Provide the [x, y] coordinate of the cell's center where the given text is located.  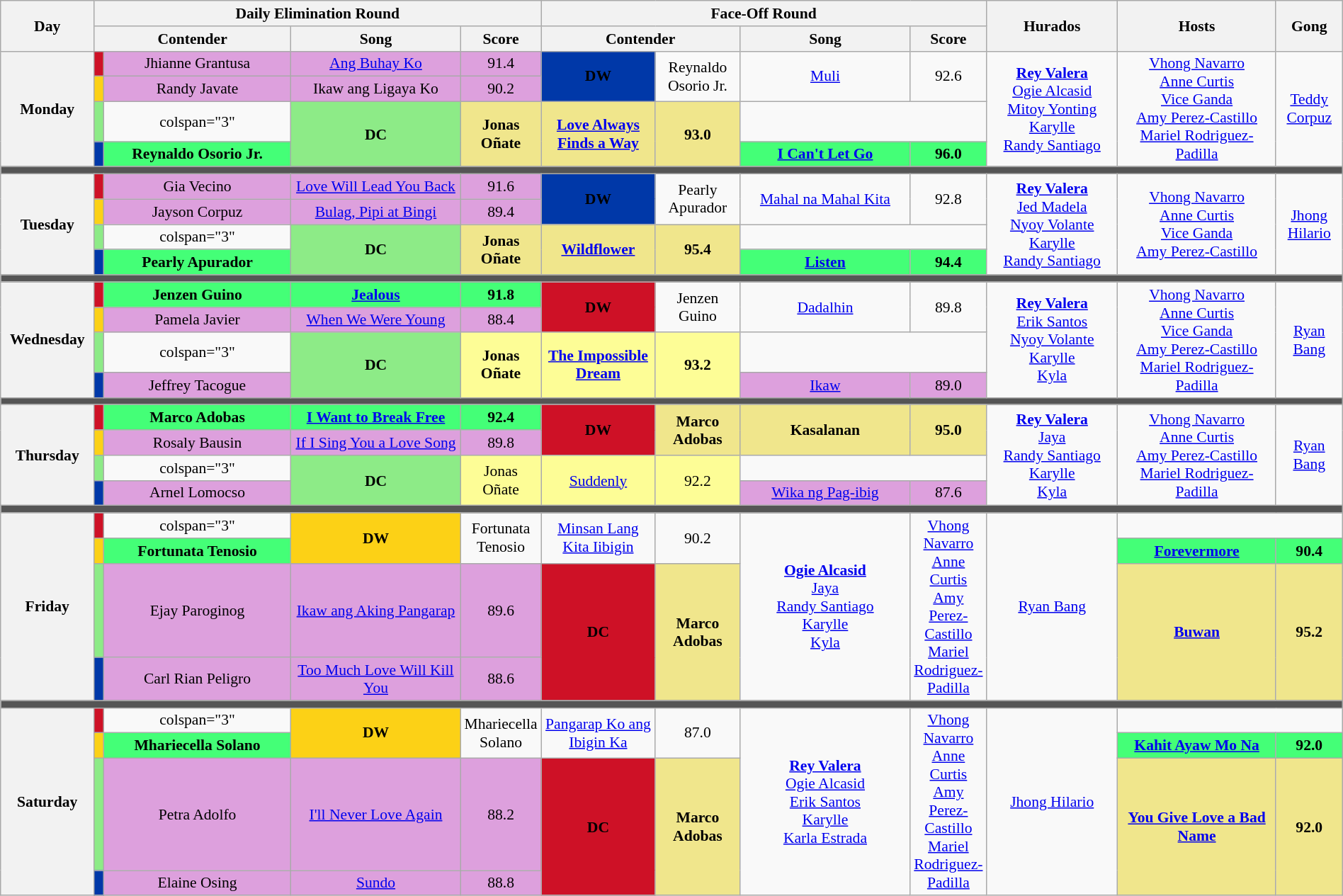
88.4 [500, 320]
89.4 [500, 212]
Hurados [1053, 25]
95.4 [697, 249]
89.0 [948, 385]
Listen [826, 263]
Minsan Lang Kita Iibigin [599, 538]
Muli [826, 76]
Dadalhin [826, 307]
Teddy Corpuz [1309, 109]
91.4 [500, 64]
If I Sing You a Love Song [376, 443]
95.2 [1309, 632]
Wednesday [47, 340]
87.6 [948, 493]
Jhianne Grantusa [198, 64]
Monday [47, 109]
92.8 [948, 200]
Ogie AlcasidJayaRandy SantiagoKarylleKyla [826, 606]
Ikaw ang Aking Pangarap [376, 611]
Tuesday [47, 225]
Wildflower [599, 249]
Ang Buhay Ko [376, 64]
Ikaw [826, 385]
88.2 [500, 815]
Jealous [376, 295]
Pamela Javier [198, 320]
Thursday [47, 455]
91.8 [500, 295]
You Give Love a Bad Name [1197, 827]
Rosaly Bausin [198, 443]
I Want to Break Free [376, 418]
Forevermore [1197, 551]
Kasalanan [826, 431]
Wika ng Pag-ibig [826, 493]
88.6 [500, 679]
Arnel Lomocso [198, 493]
92.6 [948, 76]
Hosts [1197, 25]
Gong [1309, 25]
Love Always Finds a Way [599, 135]
Friday [47, 606]
Love Will Lead You Back [376, 187]
92.2 [697, 480]
91.6 [500, 187]
Rey ValeraOgie AlcasidMitoy YontingKarylleRandy Santiago [1053, 109]
Carl Rian Peligro [198, 679]
Rey ValeraErik SantosNyoy VolanteKarylleKyla [1053, 340]
95.0 [948, 431]
Sundo [376, 883]
Jeffrey Tacogue [198, 385]
The Impossible Dream [599, 365]
Petra Adolfo [198, 815]
Ikaw ang Ligaya Ko [376, 89]
Rey ValeraJayaRandy SantiagoKarylleKyla [1053, 455]
Too Much Love Will Kill You [376, 679]
Rey ValeraOgie AlcasidErik SantosKarylleKarla Estrada [826, 802]
Randy Javate [198, 89]
Mahal na Mahal Kita [826, 200]
96.0 [948, 154]
Jayson Corpuz [198, 212]
93.0 [697, 135]
Pangarap Ko ang Ibigin Ka [599, 732]
88.8 [500, 883]
When We Were Young [376, 320]
Kahit Ayaw Mo Na [1197, 746]
Elaine Osing [198, 883]
Vhong Navarro Anne Curtis Amy Perez-Castillo Mariel Rodriguez-Padilla [948, 802]
Gia Vecino [198, 187]
I'll Never Love Again [376, 815]
92.4 [500, 418]
90.4 [1309, 551]
Bulag, Pipi at Bingi [376, 212]
Day [47, 25]
Ejay Paroginog [198, 611]
87.0 [697, 732]
94.4 [948, 263]
Suddenly [599, 480]
93.2 [697, 365]
Vhong NavarroAnne CurtisVice GandaAmy Perez-Castillo [1197, 225]
Buwan [1197, 632]
Face-Off Round [764, 13]
Saturday [47, 802]
89.6 [500, 611]
I Can't Let Go [826, 154]
Daily Elimination Round [317, 13]
Rey ValeraJed MadelaNyoy VolanteKarylleRandy Santiago [1053, 225]
